From the cell containing the given text, extract its center point as [x, y] coordinate. 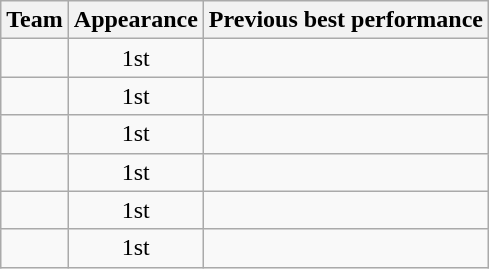
Previous best performance [346, 20]
Team [35, 20]
Appearance [136, 20]
